From the cell containing the given text, extract its center point as (X, Y) coordinate. 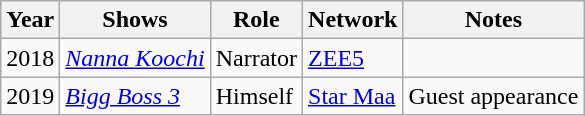
Role (256, 20)
Star Maa (353, 96)
Nanna Koochi (135, 58)
Guest appearance (494, 96)
Shows (135, 20)
Year (30, 20)
Himself (256, 96)
2019 (30, 96)
Notes (494, 20)
Network (353, 20)
Bigg Boss 3 (135, 96)
2018 (30, 58)
ZEE5 (353, 58)
Narrator (256, 58)
